Pinpoint the cell where the given text exists, returning its [x, y] midpoint coordinate. 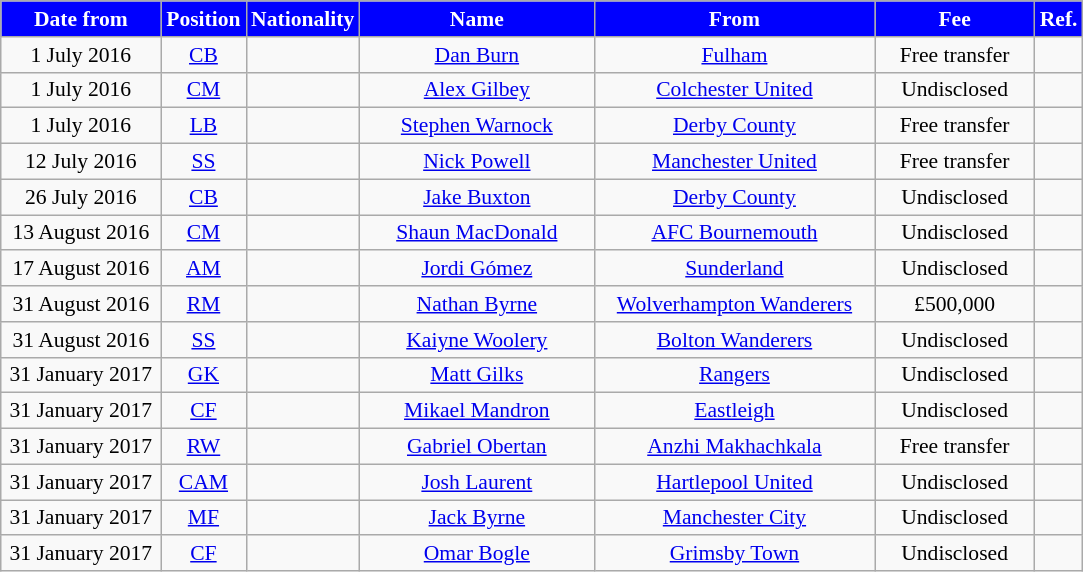
Colchester United [734, 90]
Nathan Byrne [476, 304]
Shaun MacDonald [476, 233]
Dan Burn [476, 55]
RW [204, 447]
LB [204, 126]
26 July 2016 [81, 197]
Gabriel Obertan [476, 447]
Fee [955, 19]
Jack Byrne [476, 518]
Nick Powell [476, 162]
MF [204, 518]
AFC Bournemouth [734, 233]
AM [204, 269]
Matt Gilks [476, 375]
Grimsby Town [734, 554]
CAM [204, 482]
Anzhi Makhachkala [734, 447]
From [734, 19]
Name [476, 19]
17 August 2016 [81, 269]
Ref. [1059, 19]
Sunderland [734, 269]
Hartlepool United [734, 482]
13 August 2016 [81, 233]
Kaiyne Woolery [476, 340]
Fulham [734, 55]
Bolton Wanderers [734, 340]
Jake Buxton [476, 197]
GK [204, 375]
Position [204, 19]
RM [204, 304]
Date from [81, 19]
Eastleigh [734, 411]
Alex Gilbey [476, 90]
Manchester City [734, 518]
Rangers [734, 375]
Manchester United [734, 162]
£500,000 [955, 304]
Wolverhampton Wanderers [734, 304]
Jordi Gómez [476, 269]
Josh Laurent [476, 482]
Mikael Mandron [476, 411]
12 July 2016 [81, 162]
Stephen Warnock [476, 126]
Nationality [302, 19]
Omar Bogle [476, 554]
